Capture the cell that displays the provided text and extract its [x, y] central coordinate. 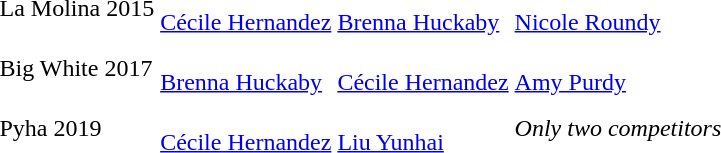
Cécile Hernandez [423, 68]
Brenna Huckaby [246, 68]
